Determine the [X, Y] coordinate at the center of the cell enclosing the given text.  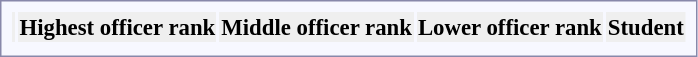
Lower officer rank [510, 27]
Highest officer rank [118, 27]
Student [646, 27]
Middle officer rank [317, 27]
